Scan for the cell matching the given text and deliver its (x, y) coordinate at center. 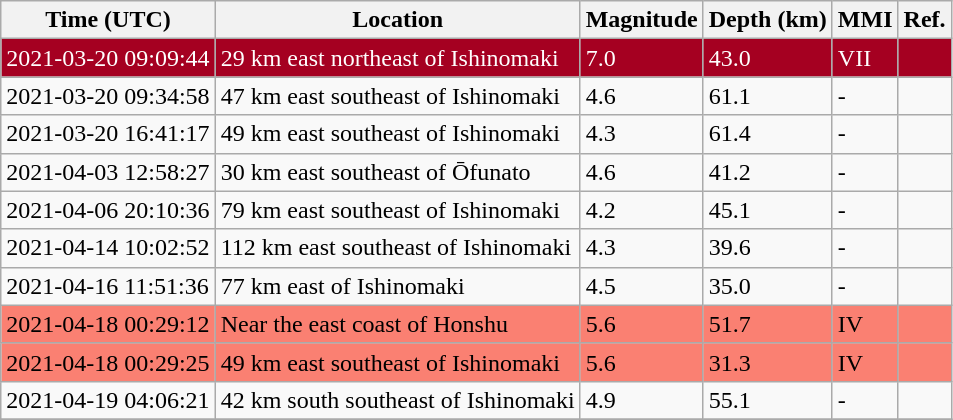
47 km east southeast of Ishinomaki (398, 96)
29 km east northeast of Ishinomaki (398, 58)
2021-04-14 10:02:52 (108, 248)
42 km south southeast of Ishinomaki (398, 400)
2021-03-20 16:41:17 (108, 134)
77 km east of Ishinomaki (398, 286)
41.2 (768, 172)
Magnitude (642, 20)
30 km east southeast of Ōfunato (398, 172)
43.0 (768, 58)
2021-04-18 00:29:12 (108, 324)
112 km east southeast of Ishinomaki (398, 248)
2021-04-03 12:58:27 (108, 172)
VII (865, 58)
61.1 (768, 96)
MMI (865, 20)
4.9 (642, 400)
39.6 (768, 248)
4.2 (642, 210)
Ref. (924, 20)
2021-04-19 04:06:21 (108, 400)
2021-03-20 09:34:58 (108, 96)
2021-04-18 00:29:25 (108, 362)
45.1 (768, 210)
31.3 (768, 362)
79 km east southeast of Ishinomaki (398, 210)
55.1 (768, 400)
61.4 (768, 134)
Near the east coast of Honshu (398, 324)
4.5 (642, 286)
7.0 (642, 58)
2021-03-20 09:09:44 (108, 58)
Time (UTC) (108, 20)
51.7 (768, 324)
35.0 (768, 286)
Depth (km) (768, 20)
2021-04-06 20:10:36 (108, 210)
Location (398, 20)
2021-04-16 11:51:36 (108, 286)
